Detect which cell encompasses the target text, then output its (x, y) center coordinate. 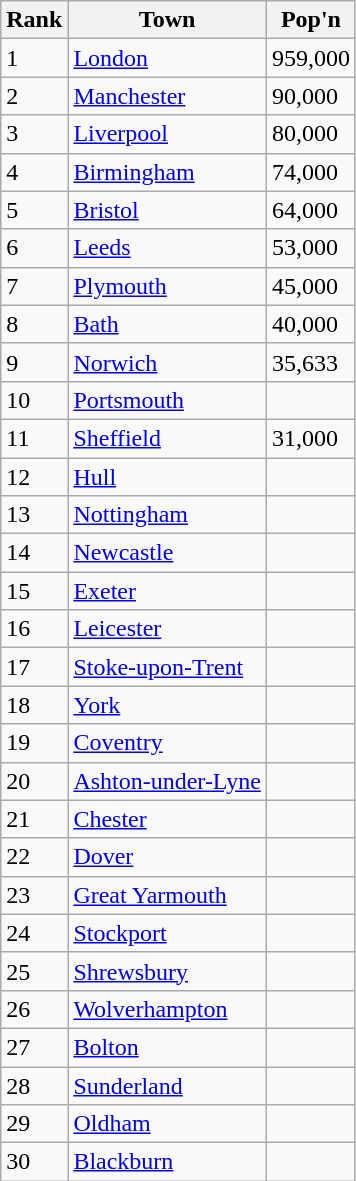
Exeter (168, 591)
9 (34, 362)
Sunderland (168, 1085)
Blackburn (168, 1162)
29 (34, 1124)
14 (34, 553)
4 (34, 172)
Ashton-under-Lyne (168, 781)
10 (34, 400)
Bolton (168, 1047)
Pop'n (310, 20)
Portsmouth (168, 400)
30 (34, 1162)
45,000 (310, 286)
18 (34, 705)
2 (34, 96)
5 (34, 210)
22 (34, 857)
Liverpool (168, 134)
Sheffield (168, 438)
26 (34, 1009)
15 (34, 591)
1 (34, 58)
80,000 (310, 134)
40,000 (310, 324)
7 (34, 286)
Norwich (168, 362)
Town (168, 20)
Bristol (168, 210)
53,000 (310, 248)
Chester (168, 819)
York (168, 705)
24 (34, 933)
Newcastle (168, 553)
28 (34, 1085)
Nottingham (168, 515)
20 (34, 781)
64,000 (310, 210)
Rank (34, 20)
Manchester (168, 96)
21 (34, 819)
12 (34, 477)
Coventry (168, 743)
16 (34, 629)
Great Yarmouth (168, 895)
23 (34, 895)
90,000 (310, 96)
17 (34, 667)
74,000 (310, 172)
Wolverhampton (168, 1009)
11 (34, 438)
25 (34, 971)
13 (34, 515)
8 (34, 324)
35,633 (310, 362)
Stoke-upon-Trent (168, 667)
19 (34, 743)
959,000 (310, 58)
Plymouth (168, 286)
Leeds (168, 248)
London (168, 58)
Dover (168, 857)
27 (34, 1047)
6 (34, 248)
Leicester (168, 629)
Bath (168, 324)
Hull (168, 477)
Oldham (168, 1124)
Birmingham (168, 172)
3 (34, 134)
Stockport (168, 933)
31,000 (310, 438)
Shrewsbury (168, 971)
